Extract the [X, Y] coordinate from the center of the cell holding the provided text.  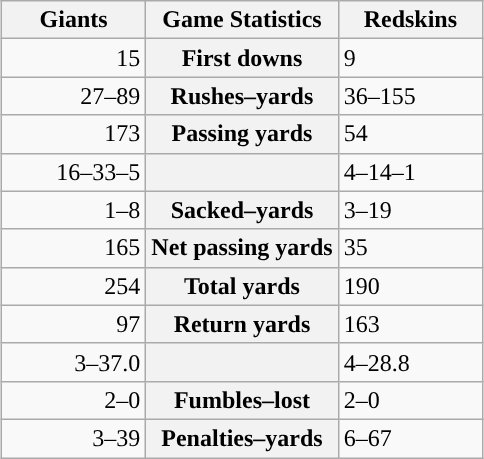
16–33–5 [73, 172]
Redskins [410, 20]
36–155 [410, 96]
3–37.0 [73, 362]
9 [410, 58]
54 [410, 134]
173 [73, 134]
Sacked–yards [242, 210]
15 [73, 58]
Penalties–yards [242, 438]
3–19 [410, 210]
4–14–1 [410, 172]
Passing yards [242, 134]
First downs [242, 58]
4–28.8 [410, 362]
Net passing yards [242, 248]
3–39 [73, 438]
190 [410, 286]
Giants [73, 20]
27–89 [73, 96]
163 [410, 324]
Total yards [242, 286]
Fumbles–lost [242, 400]
1–8 [73, 210]
97 [73, 324]
165 [73, 248]
Rushes–yards [242, 96]
Return yards [242, 324]
Game Statistics [242, 20]
6–67 [410, 438]
35 [410, 248]
254 [73, 286]
